Extract the (x, y) coordinate from the center of the cell holding the provided text.  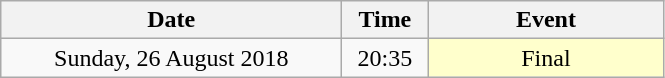
Time (385, 20)
Date (172, 20)
Event (546, 20)
Final (546, 58)
Sunday, 26 August 2018 (172, 58)
20:35 (385, 58)
